From the cell containing the given text, extract its center point as [X, Y] coordinate. 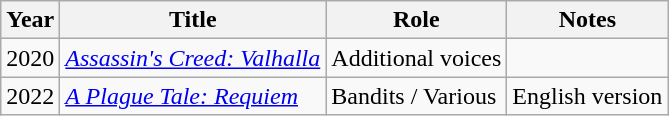
A Plague Tale: Requiem [193, 96]
Notes [588, 20]
2022 [30, 96]
Additional voices [416, 58]
Title [193, 20]
Assassin's Creed: Valhalla [193, 58]
2020 [30, 58]
Role [416, 20]
English version [588, 96]
Year [30, 20]
Bandits / Various [416, 96]
